Output the (x, y) coordinate of the center of the cell containing the given text.  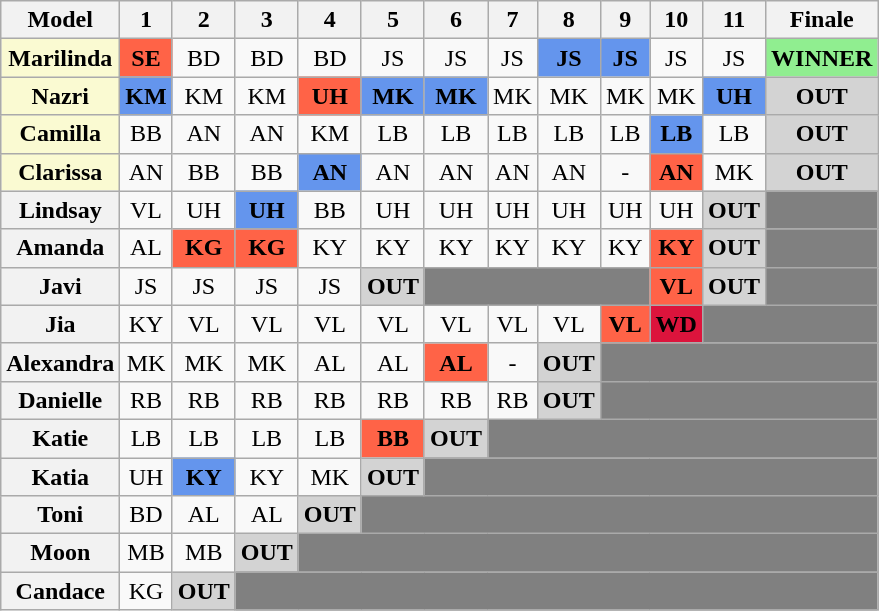
Toni (60, 515)
WINNER (822, 58)
11 (734, 20)
Finale (822, 20)
3 (266, 20)
Marilinda (60, 58)
WD (676, 324)
Clarissa (60, 172)
Jia (60, 324)
Katie (60, 438)
Katia (60, 477)
Lindsay (60, 210)
Amanda (60, 248)
1 (146, 20)
Alexandra (60, 362)
Moon (60, 553)
Model (60, 20)
Javi (60, 286)
Candace (60, 591)
9 (625, 20)
5 (392, 20)
8 (568, 20)
2 (204, 20)
6 (456, 20)
SE (146, 58)
4 (330, 20)
Nazri (60, 96)
7 (513, 20)
Camilla (60, 134)
Danielle (60, 400)
10 (676, 20)
